For the text-containing cell, return its midpoint in (X, Y) coordinate format. 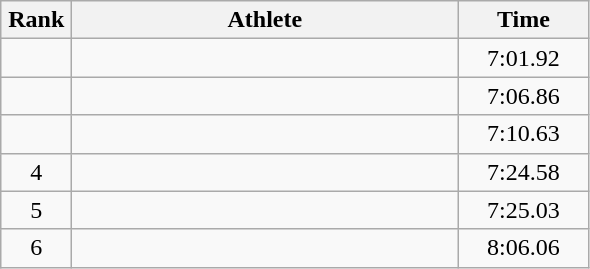
Rank (36, 20)
7:06.86 (524, 96)
Athlete (265, 20)
8:06.06 (524, 248)
7:24.58 (524, 172)
7:25.03 (524, 210)
Time (524, 20)
7:10.63 (524, 134)
6 (36, 248)
4 (36, 172)
7:01.92 (524, 58)
5 (36, 210)
